Search for the cell housing the specified text and yield its (X, Y) center coordinate. 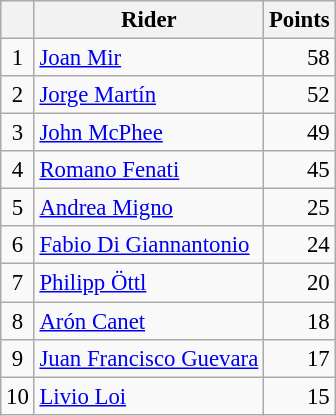
45 (300, 170)
John McPhee (148, 133)
1 (18, 58)
8 (18, 321)
49 (300, 133)
Arón Canet (148, 321)
15 (300, 396)
18 (300, 321)
7 (18, 283)
25 (300, 208)
Fabio Di Giannantonio (148, 245)
Romano Fenati (148, 170)
Jorge Martín (148, 95)
9 (18, 358)
58 (300, 58)
5 (18, 208)
Andrea Migno (148, 208)
17 (300, 358)
52 (300, 95)
Joan Mir (148, 58)
3 (18, 133)
Juan Francisco Guevara (148, 358)
6 (18, 245)
4 (18, 170)
2 (18, 95)
24 (300, 245)
10 (18, 396)
Points (300, 20)
20 (300, 283)
Rider (148, 20)
Philipp Öttl (148, 283)
Livio Loi (148, 396)
